Provide the [X, Y] coordinate of the cell's center where the given text is located.  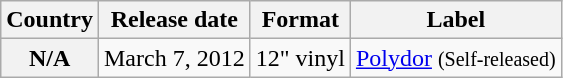
Polydor (Self-released) [456, 58]
Format [300, 20]
Release date [174, 20]
N/A [50, 58]
Country [50, 20]
Label [456, 20]
March 7, 2012 [174, 58]
12" vinyl [300, 58]
